From the cell containing the given text, extract its center point as [x, y] coordinate. 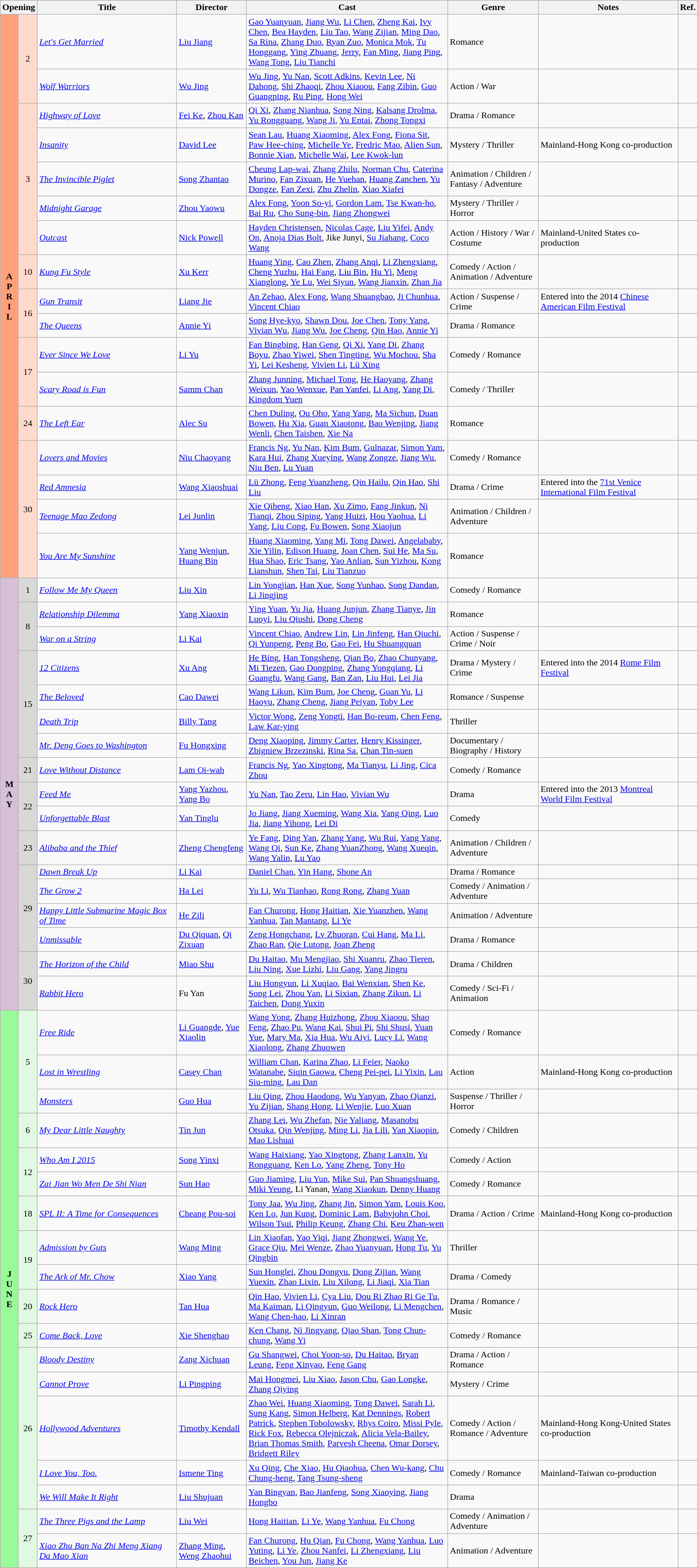
Zhang Ming, Weng Zhaohui [212, 1550]
Comedy / Thriller [493, 389]
29 [28, 908]
Liang Jie [212, 301]
Lost in Wrestling [107, 1072]
Action / Suspense / Crime [493, 301]
Song Zhantao [212, 179]
Documentary / Biography / History [493, 746]
Du Haitao, Mu Mengjiao, Shi Xuanru, Zhao Tieren, Liu Ning, Xue Lizhi, Liu Gang, Yang Jingru [347, 964]
Feed Me [107, 794]
Gun Transit [107, 301]
The Grow 2 [107, 891]
We Will Make It Right [107, 1497]
Lei Junlin [212, 516]
10 [28, 272]
18 [28, 1213]
Fan Churong, Hong Haitian, Xie Yuanzhen, Wang Yanhua, Tan Mantang, Li Ye [347, 916]
23 [28, 848]
Who Am I 2015 [107, 1159]
3 [28, 179]
Ha Lei [212, 891]
The Horizon of the Child [107, 964]
Lin Yongjian, Han Xue, Song Yunhao, Song Dandan, Li Jingjing [347, 590]
Happy Little Submarine Magic Box of Time [107, 916]
Director [212, 7]
Hollywood Adventures [107, 1429]
Samm Chan [212, 389]
26 [28, 1429]
MAY [10, 794]
Romance / Suspense [493, 697]
Guo Hua [212, 1101]
Gu Shangwei, Choi Yoon-so, Du Haitao, Bryan Leung, Feng Xinyao, Feng Gang [347, 1360]
JUNE [10, 1289]
Cheang Pou-soi [212, 1213]
Fu Hongxing [212, 746]
20 [28, 1306]
David Lee [212, 145]
Rabbit Hero [107, 993]
Tony Jaa, Wu Jing, Zhang Jin, Simon Yam, Louis Koo, Ken Lo, Jun Kung, Dominic Lam, Babyjohn Choi, Wilson Tsui, Philip Keung, Zhang Chi, Keu Zhan-wen [347, 1213]
Yang Xiaoxin [212, 614]
Jo Jiang, Jiang Xueming, Wang Xia, Yang Qing, Luo Jia, Jiang Yihong, Lei Di [347, 818]
Yan Tinglu [212, 818]
Lovers and Movies [107, 458]
1 [28, 590]
16 [28, 313]
The Three Pigs and the Lamp [107, 1521]
Xie Shenghao [212, 1335]
Yang Wenjun, Huang Bin [212, 555]
Drama / Romance / Music [493, 1306]
Wolf Warriors [107, 86]
Red Amnesia [107, 487]
Free Ride [107, 1033]
Suspense / Thriller / Horror [493, 1101]
Zeng Hongchang, Lv Zhuoran, Cui Hang, Ma Li, Zhao Ran, Qie Lutong, Joan Zheng [347, 939]
Liu Hongyun, Li Xuqiao, Bai Wenxian, Shen Ke, Song Lei, Zhou Yan, Li Sixian, Zhang Zikun, Li Taichen, Dong Yuxin [347, 993]
Liu Xin [212, 590]
Mainland-United States co-production [608, 237]
Wang Haixiang, Yao Xingtong, Zhang Lanxin, Yu Rongguang, Ken Lo, Yang Zheng, Tony Ho [347, 1159]
Unforgettable Blast [107, 818]
Miao Shu [212, 964]
Comedy / Action / Romance / Adventure [493, 1429]
Drama / Action / Crime [493, 1213]
Action / History / War / Costume [493, 237]
Bloody Destiny [107, 1360]
You Are My Sunshine [107, 555]
Liu Jiang [212, 42]
Mainland-Taiwan co-production [608, 1473]
Huang Ying, Cao Zhen, Zhang Anqi, Li Zhengxiang, Cheng Yuzhu, Hai Fang, Liu Bin, Hu Yi, Meng Xianglong, Ye Lu, Wei Siyun, Wang Jianxin, Zhan Jia [347, 272]
Qi Xi, Zhang Nianhua, Song Ning, Kalsang Drolma, Yu Rongguang, Wang Ji, Yu Entai, Zhong Tongxi [347, 116]
Mystery / Thriller / Horror [493, 208]
Love Without Distance [107, 769]
The Queens [107, 325]
Ever Since We Love [107, 355]
Yu Li, Wu Tianhao, Rong Rong, Zhang Yuan [347, 891]
5 [28, 1062]
Mainland-Hong Kong-United States co-production [608, 1429]
Niu Chaoyang [212, 458]
Zheng Chengfeng [212, 848]
19 [28, 1259]
Title [107, 7]
Xu Ang [212, 668]
27 [28, 1538]
Xie Qiheng, Xiao Han, Xu Zimo, Fang Jinkun, Ni Tianqi, Zhou Siping, Yang Huizi, Hou Yaohua, Li Yang, Liu Cong, Fu Bowen, Song Xiaojun [347, 516]
Victor Wong, Zeng Yongti, Han Bo-reum, Chen Feng, Law Kar-ying [347, 721]
War on a String [107, 638]
Opening [19, 7]
An Zehao, Alex Fong, Wang Shuangbao, Ji Chunhua, Vincent Chiao [347, 301]
Alibaba and the Thief [107, 848]
Entered into the 2013 Montreal World Film Festival [608, 794]
Annie Yi [212, 325]
Fan Bingbing, Han Geng, Qi Xi, Yang Di, Zhang Boyu, Zhao Yiwei, Shen Tingting, Wu Mochou, Sha Yi, Lei Kesheng, Vivien Li, Lü Xing [347, 355]
Drama / Comedy [493, 1276]
17 [28, 372]
I Love You, Too. [107, 1473]
Mr. Deng Goes to Washington [107, 746]
Mai Hongmei, Liu Xiao, Jason Chu, Gao Longke, Zhang Qiying [347, 1384]
Ye Fang, Ding Yan, Zhang Yang, Wu Rui, Yang Yang, Wang Qi, Sun Ke, Zhang YuanZhong, Wang Xueqin, Wang Yalin, Lu Yao [347, 848]
Drama / Mystery / Crime [493, 668]
Scary Road is Fun [107, 389]
Sean Lau, Huang Xiaoming, Alex Fong, Fiona Sit, Paw Hee-ching, Michelle Ye, Fredric Mao, Alien Sun, Bonnie Xian, Michelle Wai, Lee Kwok-lun [347, 145]
The Invincible Piglet [107, 179]
Ref. [688, 7]
Yang Yazhou, Yang Bo [212, 794]
Drama / Action / Romance [493, 1360]
William Chan, Karina Zhao, Li Feier, Naoko Watanabe, Siqin Gaowa, Cheng Pei-pei, Li Yixin, Lau Siu-ming, Lau Dan [347, 1072]
Xu Qing, Che Xiao, Hu Qiaohua, Chen Wu-kang, Chu Chung-heng, Tang Tsung-sheng [347, 1473]
Timothy Kendall [212, 1429]
SPL II: A Time for Consequences [107, 1213]
Hong Haitian, Li Ye, Wang Yanhua, Fu Chong [347, 1521]
Monsters [107, 1101]
24 [28, 424]
Daniel Chan, Yin Hang, Shone An [347, 872]
Song Yinxi [212, 1159]
Li Yu [212, 355]
The Beloved [107, 697]
Unmissable [107, 939]
Wu Jing [212, 86]
22 [28, 806]
Mystery / Thriller [493, 145]
He Bing, Han Tongsheng, Qian Bo, Zhao Chunyang, Mi Tiezen, Gao Dongping, Zhang Yongqiang, Li Guangfu, Wang Gang, Ban Zan, Liu Hui, Lei Jia [347, 668]
Yu Nan, Tao Zeru, Lin Hao, Vivian Wu [347, 794]
21 [28, 769]
Francis Ng, Yu Nan, Kim Bum, Gulnazar, Simon Yam, Kara Hui, Zhang Xueying, Wang Zongze, Jiang Wu, Niu Ben, Lu Yuan [347, 458]
6 [28, 1130]
Vincent Chiao, Andrew Lin, Lin Jinfeng, Han Qiuchi, Qi Yunpeng, Peng Bo, Gao Fei, Hu Shuangquan [347, 638]
Cast [347, 7]
Comedy [493, 818]
2 [28, 59]
Comedy / Children [493, 1130]
Alex Fong, Yoon So-yi, Gordon Lam, Tse Kwan-ho, Bai Ru, Cho Sung-bin, Jiang Zhongwei [347, 208]
Action [493, 1072]
Highway of Love [107, 116]
Yan Bingyan, Bao Jianfeng, Song Xiaoying, Jiang Hongbo [347, 1497]
Qin Hao, Vivien Li, Cya Liu, Dou Ri Zhao Ri Ge Tu, Ma Kaiman, Li Qingyun, Guo Weilong, Li Mengchen, Wang Chen-hao, Li Xinran [347, 1306]
Entered into the 2014 Chinese American Film Festival [608, 301]
Admission by Guts [107, 1247]
Wang Ming [212, 1247]
Fei Ke, Zhou Kan [212, 116]
Ying Yuan, Yu Jia, Huang Junjun, Zhang Tianye, Jin Luoyi, Liu Qiushi, Dong Cheng [347, 614]
Fu Yan [212, 993]
25 [28, 1335]
Chen Duling, Ou Oho, Yang Yang, Ma Sichun, Duan Bowen, Hu Xia, Guan Xiaotong, Bao Wenjing, Jiang Wenli, Chen Taishen, Xie Na [347, 424]
Guo Jiaming, Liu Yun, Mike Sui, Pan Shuangshuang, Miki Yeung, Li Yanan, Wang Xiaokun, Denny Huang [347, 1184]
Teenage Mao Zedong [107, 516]
Francis Ng, Yao Xingtong, Ma Tianyu, Li Jing, Cica Zhou [347, 769]
Cheung Lap-wai, Zhang Zhilu, Norman Chu, Caterina Murino, Fan Zixuan, He Yuehan, Huang Zanchen, Yu Dongze, Fan Zexi, Zhu Zhelin, Xiao Xiafei [347, 179]
Drama / Crime [493, 487]
Follow Me My Queen [107, 590]
Comedy / Action [493, 1159]
Li Guangde, Yue Xiaolin [212, 1033]
Animation / Children / Fantasy / Adventure [493, 179]
Xiao Yang [212, 1276]
Comedy / Sci-Fi / Animation [493, 993]
Wang Likun, Kim Bum, Joe Cheng, Guan Yu, Li Haoyu, Zhang Cheng, Jiang Peiyan, Toby Lee [347, 697]
APRIL [10, 296]
Lü Zhong, Feng Yuanzheng, Qin Hailu, Qin Hao, Shi Liu [347, 487]
Song Hye-kyo, Shawn Dou, Joe Chen, Tony Yang, Vivian Wu, Jiang Wu, Joe Cheng, Qin Hao, Annie Yi [347, 325]
Wang Xiaoshuai [212, 487]
Li Pingping [212, 1384]
Ismene Ting [212, 1473]
He Zili [212, 916]
The Ark of Mr. Chow [107, 1276]
My Dear Little Naughty [107, 1130]
Liu Wei [212, 1521]
Xu Kerr [212, 272]
Cao Dawei [212, 697]
Wu Jing, Yu Nan, Scott Adkins, Kevin Lee, Ni Dahong, Shi Zhaoqi, Zhou Xiaoou, Fang Zibin, Guo Guangping, Ru Ping, Hong Wei [347, 86]
Genre [493, 7]
Dawn Break Up [107, 872]
Zai Jian Wo Men De Shi Nian [107, 1184]
12 [28, 1172]
Action / War [493, 86]
Hayden Christensen, Nicolas Cage, Liu Yifei, Andy On, Anoja Dias Bolt, Jike Junyi, Su Jiahang, Coco Wang [347, 237]
Action / Suspense / Crime / Noir [493, 638]
Zang Xichuan [212, 1360]
Ken Chang, Ni Jingyang, Qiao Shan, Tong Chun-chung, Wang Yi [347, 1335]
Fan Churong, Hu Qian, Fu Chong, Wang Yanhua, Luo Yuting, Li Ye, Zhou Nanfei, Li Zhengxiang, Liu Beichen, You Jun, Jiang Ke [347, 1550]
Tan Hua [212, 1306]
Sun Honglei, Zhou Dongyu, Dong Zijian, Wang Yuexin, Zhao Lixin, Liu Xilong, Li Jiaqi, Xia Tian [347, 1276]
12 Citizens [107, 668]
Mystery / Crime [493, 1384]
Lin Xiaofan, Yao Yiqi, Jiang Zhongwei, Wang Ye, Grace Qiu, Mei Wenze, Zhao Yuanyuan, Hong Tu, Yu Qingbin [347, 1247]
Billy Tang [212, 721]
Death Trip [107, 721]
Casey Chan [212, 1072]
Lam Oi-wah [212, 769]
8 [28, 626]
Insanity [107, 145]
The Left Ear [107, 424]
Zhang Lei, Wu Zhefan, Nie Yaliang, Masanobu Otsuka, Qin Wenjing, Ming Li, Jia Lili, Yan Xiaopin, Mao Lishuai [347, 1130]
Drama / Children [493, 964]
Notes [608, 7]
Deng Xiaoping, Jimmy Carter, Henry Kissinger, Zbigniew Brzezinski, Rina Sa, Chan Tin-suen [347, 746]
Alec Su [212, 424]
Zhou Yaowu [212, 208]
Comedy / Action / Animation / Adventure [493, 272]
Liu Shujuan [212, 1497]
Entered into the 2014 Rome Film Festival [608, 668]
Du Qiquan, Qi Zixuan [212, 939]
Midnight Garage [107, 208]
Outcast [107, 237]
Relationship Dilemma [107, 614]
Let's Get Married [107, 42]
Entered into the 71st Venice International Film Festival [608, 487]
Come Back, Love [107, 1335]
15 [28, 704]
Xiao Zhu Ban Na Zhi Meng Xiang Da Mao Xian [107, 1550]
Zhang Junning, Michael Tong, He Haoyang, Zhang Weixun, Yao Wenxue, Pan Yanfei, Li Ang, Yang Di, Kingdom Yuen [347, 389]
Tin Jun [212, 1130]
Cannot Prove [107, 1384]
Nick Powell [212, 237]
Kung Fu Style [107, 272]
Rock Hero [107, 1306]
Sun Hao [212, 1184]
Liu Qing, Zhou Haodong, Wu Yanyan, Zhao Qianzi, Yu Zijian, Shang Hong, Li Wenjie, Luo Xuan [347, 1101]
